Search for the cell housing the specified text and yield its (X, Y) center coordinate. 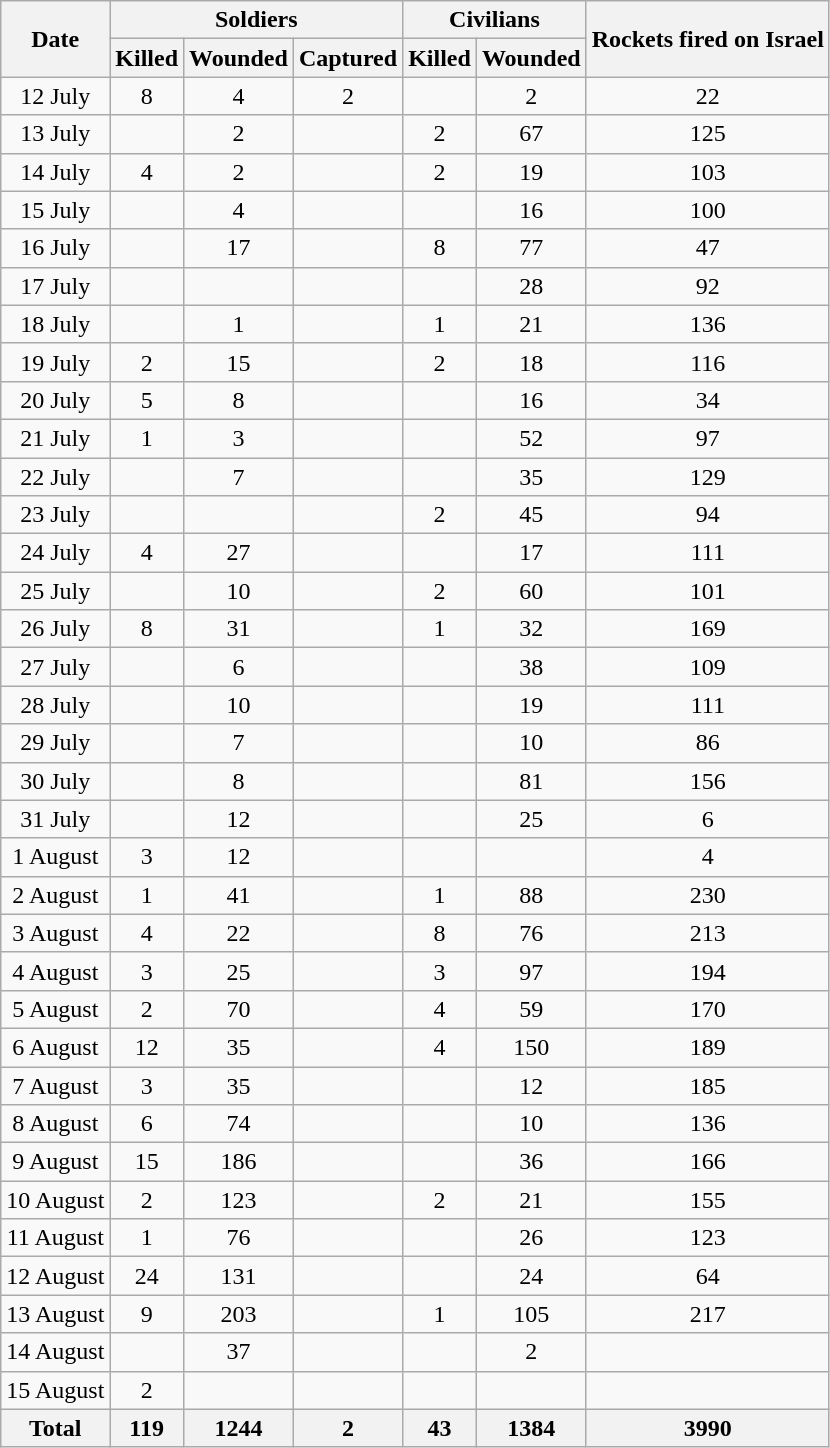
28 (531, 286)
88 (531, 895)
116 (708, 362)
119 (147, 1428)
64 (708, 1276)
23 July (56, 515)
74 (239, 1124)
Date (56, 39)
1 August (56, 857)
15 July (56, 210)
22 July (56, 477)
16 July (56, 248)
13 July (56, 134)
13 August (56, 1314)
45 (531, 515)
3 August (56, 933)
31 July (56, 819)
59 (531, 1009)
20 July (56, 400)
47 (708, 248)
18 (531, 362)
41 (239, 895)
5 (147, 400)
29 July (56, 743)
8 August (56, 1124)
9 (147, 1314)
10 August (56, 1200)
94 (708, 515)
15 August (56, 1390)
156 (708, 781)
109 (708, 667)
14 July (56, 172)
34 (708, 400)
169 (708, 629)
3990 (708, 1428)
185 (708, 1085)
7 August (56, 1085)
52 (531, 438)
101 (708, 591)
203 (239, 1314)
31 (239, 629)
105 (531, 1314)
2 August (56, 895)
81 (531, 781)
155 (708, 1200)
9 August (56, 1162)
25 July (56, 591)
92 (708, 286)
6 August (56, 1047)
230 (708, 895)
24 July (56, 553)
12 July (56, 96)
103 (708, 172)
213 (708, 933)
150 (531, 1047)
100 (708, 210)
11 August (56, 1238)
125 (708, 134)
26 July (56, 629)
19 July (56, 362)
170 (708, 1009)
1244 (239, 1428)
189 (708, 1047)
186 (239, 1162)
166 (708, 1162)
Captured (348, 58)
28 July (56, 705)
86 (708, 743)
5 August (56, 1009)
77 (531, 248)
70 (239, 1009)
12 August (56, 1276)
27 July (56, 667)
18 July (56, 324)
14 August (56, 1352)
38 (531, 667)
4 August (56, 971)
Total (56, 1428)
36 (531, 1162)
194 (708, 971)
217 (708, 1314)
43 (440, 1428)
26 (531, 1238)
27 (239, 553)
32 (531, 629)
1384 (531, 1428)
67 (531, 134)
Soldiers (256, 20)
Rockets fired on Israel (708, 39)
131 (239, 1276)
30 July (56, 781)
60 (531, 591)
37 (239, 1352)
17 July (56, 286)
21 July (56, 438)
Civilians (495, 20)
129 (708, 477)
